Return the [X, Y] coordinate for the center point of the cell that contains the specified text.  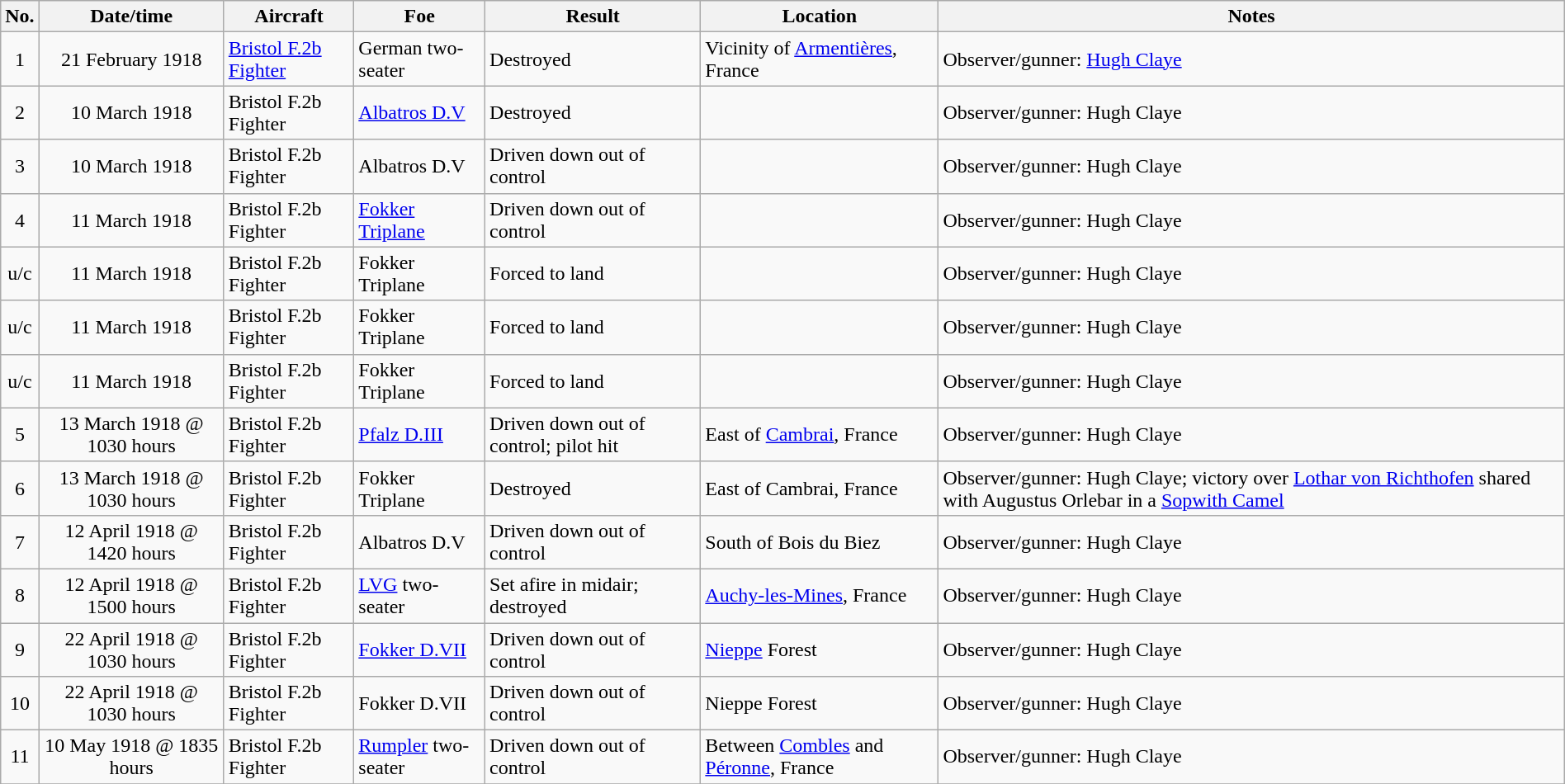
Between Combles and Péronne, France [820, 758]
Location [820, 17]
12 April 1918 @ 1420 hours [131, 541]
LVG two-seater [419, 596]
10 May 1918 @ 1835 hours [131, 758]
10 [20, 703]
6 [20, 489]
Vicinity of Armentières, France [820, 59]
Set afire in midair; destroyed [593, 596]
12 April 1918 @ 1500 hours [131, 596]
Result [593, 17]
5 [20, 434]
21 February 1918 [131, 59]
South of Bois du Biez [820, 541]
4 [20, 220]
Notes [1251, 17]
Auchy-les-Mines, France [820, 596]
Observer/gunner: Hugh Claye; victory over Lothar von Richthofen shared with Augustus Orlebar in a Sopwith Camel [1251, 489]
11 [20, 758]
German two-seater [419, 59]
Rumpler two-seater [419, 758]
Pfalz D.III [419, 434]
2 [20, 112]
Aircraft [289, 17]
Foe [419, 17]
7 [20, 541]
8 [20, 596]
3 [20, 167]
No. [20, 17]
1 [20, 59]
Driven down out of control; pilot hit [593, 434]
Date/time [131, 17]
9 [20, 649]
